Return (x, y) of the center of cell containing provided text 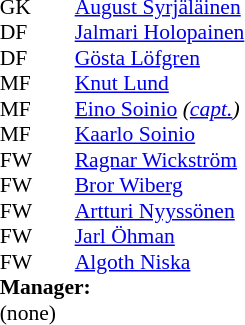
Manager: (122, 287)
Kaarlo Soinio (160, 135)
Eino Soinio (capt.) (160, 109)
Ragnar Wickström (160, 160)
Artturi Nyyssönen (160, 211)
Algoth Niska (160, 262)
Gösta Löfgren (160, 58)
Knut Lund (160, 83)
Bror Wiberg (160, 185)
Jarl Öhman (160, 237)
Jalmari Holopainen (160, 33)
